Locate the cell with the specified text and output its (X, Y) center coordinate. 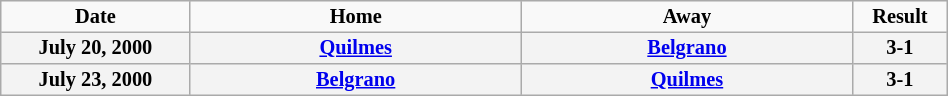
Away (686, 17)
July 23, 2000 (96, 80)
Home (356, 17)
Result (900, 17)
July 20, 2000 (96, 48)
Date (96, 17)
